Determine the [X, Y] coordinate at the center of the cell enclosing the given text.  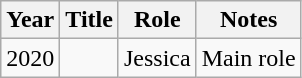
Role [157, 20]
Title [90, 20]
Main role [248, 58]
Jessica [157, 58]
Notes [248, 20]
2020 [30, 58]
Year [30, 20]
